Extract the [x, y] coordinate from the center of the cell holding the provided text.  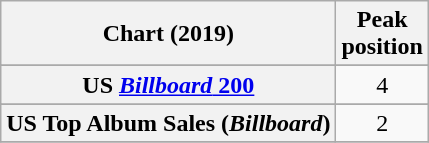
Peakposition [382, 34]
Chart (2019) [168, 34]
US Billboard 200 [168, 85]
2 [382, 123]
4 [382, 85]
US Top Album Sales (Billboard) [168, 123]
